Provide the [x, y] coordinate of the cell's center where the given text is located.  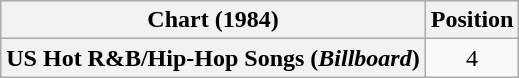
US Hot R&B/Hip-Hop Songs (Billboard) [213, 58]
4 [472, 58]
Position [472, 20]
Chart (1984) [213, 20]
